Return (X, Y) of the center of cell containing provided text 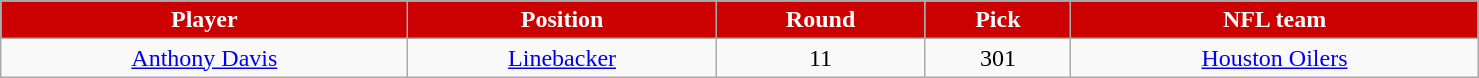
11 (820, 58)
Linebacker (562, 58)
301 (998, 58)
NFL team (1274, 20)
Anthony Davis (204, 58)
Pick (998, 20)
Player (204, 20)
Position (562, 20)
Round (820, 20)
Houston Oilers (1274, 58)
